Extract the (X, Y) coordinate from the center of the cell holding the provided text.  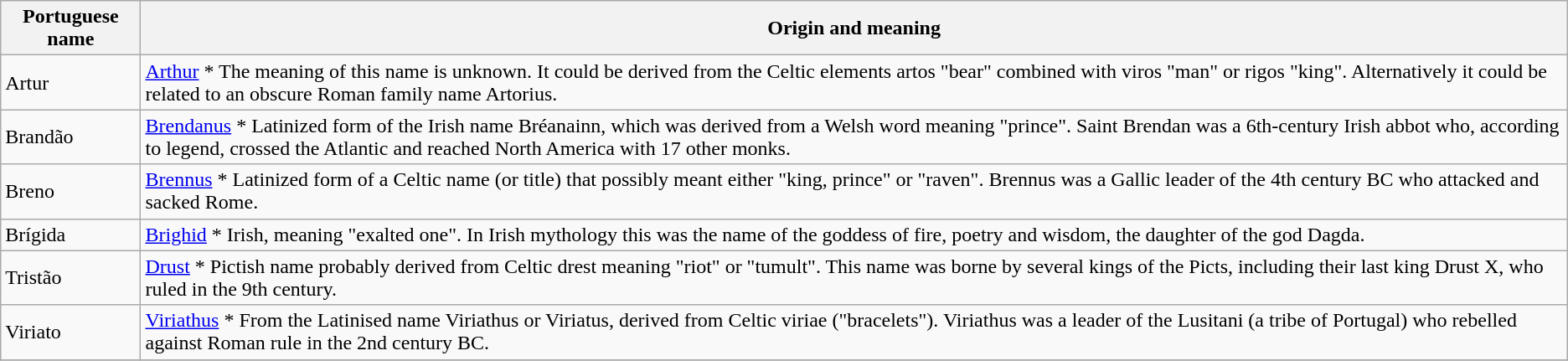
Portuguese name (70, 28)
Brandão (70, 137)
Breno (70, 191)
Artur (70, 82)
Origin and meaning (854, 28)
Brígida (70, 235)
Viriato (70, 332)
Tristão (70, 278)
